Scan for the cell matching the given text and deliver its (X, Y) coordinate at center. 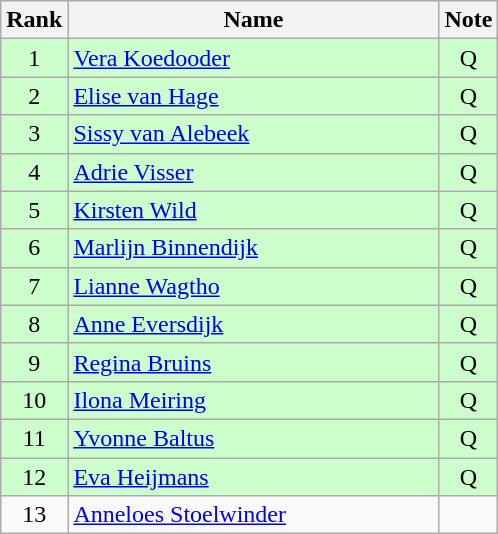
3 (34, 134)
Marlijn Binnendijk (254, 248)
4 (34, 172)
Adrie Visser (254, 172)
Yvonne Baltus (254, 438)
5 (34, 210)
Vera Koedooder (254, 58)
Rank (34, 20)
Eva Heijmans (254, 477)
Note (468, 20)
12 (34, 477)
9 (34, 362)
8 (34, 324)
11 (34, 438)
Lianne Wagtho (254, 286)
Name (254, 20)
Anneloes Stoelwinder (254, 515)
Sissy van Alebeek (254, 134)
Ilona Meiring (254, 400)
Kirsten Wild (254, 210)
Elise van Hage (254, 96)
10 (34, 400)
6 (34, 248)
2 (34, 96)
Anne Eversdijk (254, 324)
13 (34, 515)
1 (34, 58)
Regina Bruins (254, 362)
7 (34, 286)
